Capture the cell that displays the provided text and extract its (X, Y) central coordinate. 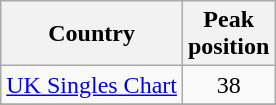
Country (92, 34)
Peakposition (228, 34)
38 (228, 85)
UK Singles Chart (92, 85)
